Capture the cell that displays the provided text and extract its [X, Y] central coordinate. 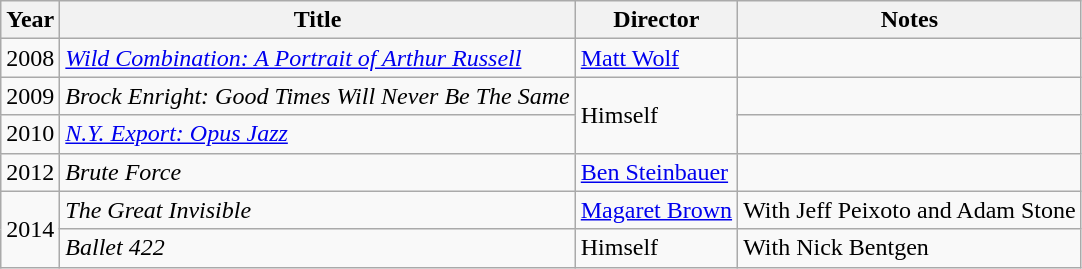
2010 [30, 134]
Magaret Brown [656, 210]
2008 [30, 58]
Notes [910, 20]
With Jeff Peixoto and Adam Stone [910, 210]
Director [656, 20]
Brock Enright: Good Times Will Never Be The Same [318, 96]
N.Y. Export: Opus Jazz [318, 134]
Brute Force [318, 172]
Ballet 422 [318, 248]
Ben Steinbauer [656, 172]
2014 [30, 229]
2012 [30, 172]
With Nick Bentgen [910, 248]
Wild Combination: A Portrait of Arthur Russell [318, 58]
Title [318, 20]
2009 [30, 96]
Matt Wolf [656, 58]
The Great Invisible [318, 210]
Year [30, 20]
